Return [X, Y] of the center of cell containing provided text 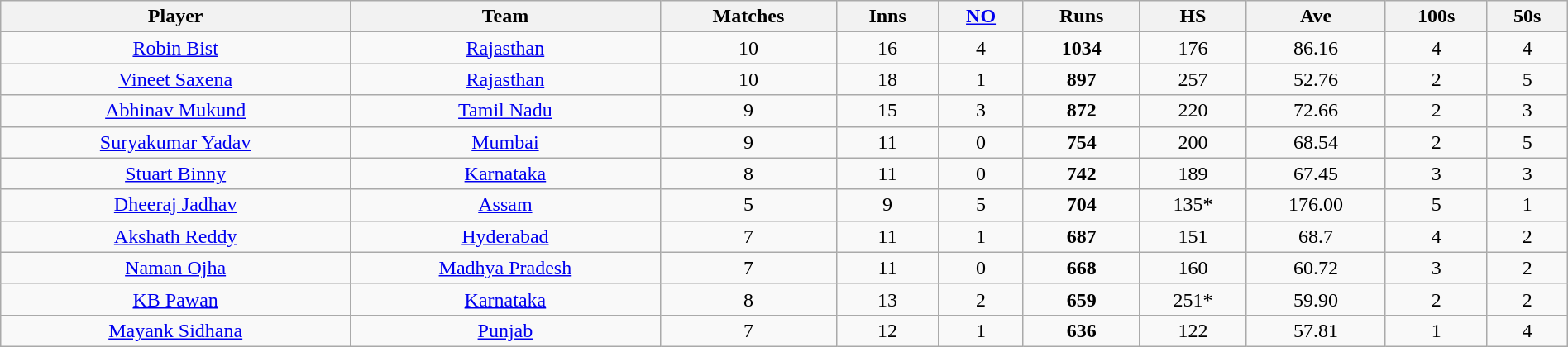
60.72 [1316, 268]
Team [506, 17]
151 [1193, 236]
135* [1193, 205]
67.45 [1316, 173]
220 [1193, 111]
189 [1193, 173]
18 [888, 79]
Abhinav Mukund [175, 111]
86.16 [1316, 48]
Akshath Reddy [175, 236]
Mumbai [506, 142]
HS [1193, 17]
Naman Ojha [175, 268]
59.90 [1316, 299]
Stuart Binny [175, 173]
68.7 [1316, 236]
1034 [1082, 48]
636 [1082, 330]
176.00 [1316, 205]
Punjab [506, 330]
Madhya Pradesh [506, 268]
Vineet Saxena [175, 79]
687 [1082, 236]
200 [1193, 142]
Hyderabad [506, 236]
Tamil Nadu [506, 111]
16 [888, 48]
72.66 [1316, 111]
257 [1193, 79]
57.81 [1316, 330]
Mayank Sidhana [175, 330]
754 [1082, 142]
Matches [748, 17]
122 [1193, 330]
176 [1193, 48]
12 [888, 330]
KB Pawan [175, 299]
251* [1193, 299]
100s [1436, 17]
Dheeraj Jadhav [175, 205]
Ave [1316, 17]
668 [1082, 268]
Robin Bist [175, 48]
50s [1527, 17]
Inns [888, 17]
15 [888, 111]
13 [888, 299]
659 [1082, 299]
Assam [506, 205]
NO [981, 17]
742 [1082, 173]
Runs [1082, 17]
704 [1082, 205]
160 [1193, 268]
897 [1082, 79]
872 [1082, 111]
52.76 [1316, 79]
68.54 [1316, 142]
Suryakumar Yadav [175, 142]
Player [175, 17]
